Detect which cell encompasses the target text, then output its [X, Y] center coordinate. 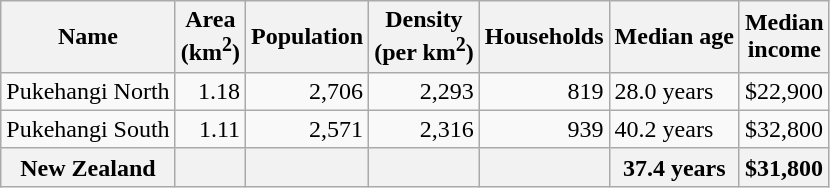
New Zealand [88, 167]
Name [88, 37]
1.11 [210, 129]
40.2 years [674, 129]
Households [544, 37]
Density(per km2) [424, 37]
2,316 [424, 129]
Median age [674, 37]
2,293 [424, 91]
37.4 years [674, 167]
Pukehangi North [88, 91]
Area(km2) [210, 37]
Medianincome [784, 37]
819 [544, 91]
Pukehangi South [88, 129]
1.18 [210, 91]
2,571 [308, 129]
939 [544, 129]
$22,900 [784, 91]
$32,800 [784, 129]
2,706 [308, 91]
$31,800 [784, 167]
Population [308, 37]
28.0 years [674, 91]
